For the text-containing cell, return its midpoint in (X, Y) coordinate format. 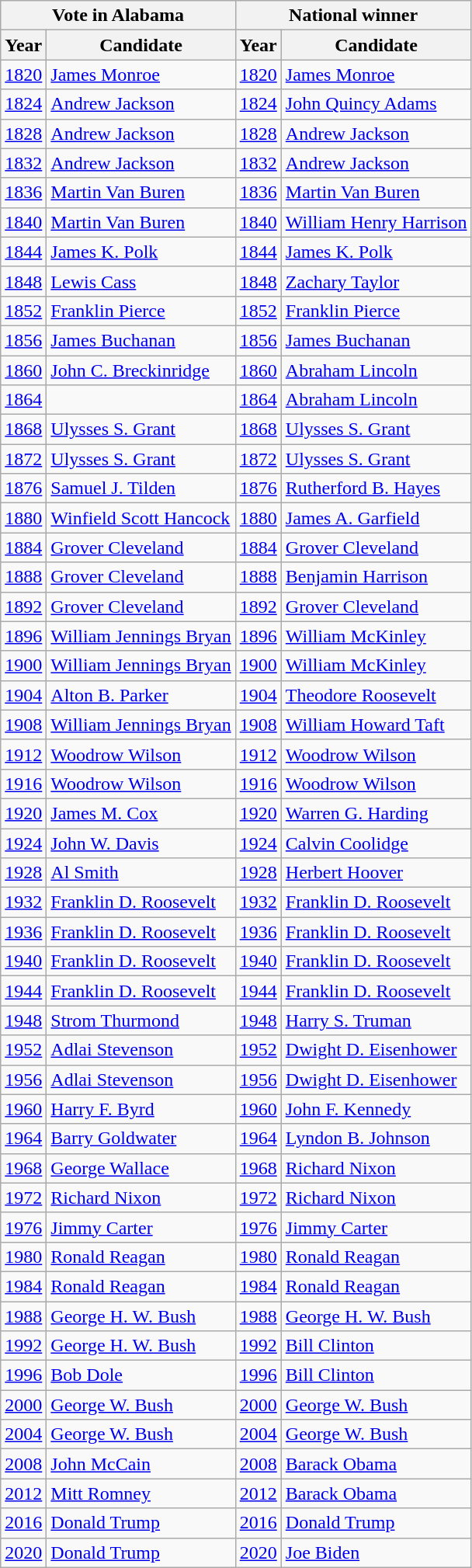
Joe Biden (376, 1552)
John F. Kennedy (376, 1109)
Barry Goldwater (141, 1139)
Theodore Roosevelt (376, 695)
Calvin Coolidge (376, 843)
Winfield Scott Hancock (141, 518)
Harry F. Byrd (141, 1109)
Benjamin Harrison (376, 577)
John C. Breckinridge (141, 370)
Samuel J. Tilden (141, 488)
Bob Dole (141, 1375)
Al Smith (141, 873)
James M. Cox (141, 813)
John McCain (141, 1464)
Warren G. Harding (376, 813)
Herbert Hoover (376, 873)
William Howard Taft (376, 725)
Alton B. Parker (141, 695)
Harry S. Truman (376, 1020)
George Wallace (141, 1168)
Vote in Alabama (118, 16)
Strom Thurmond (141, 1020)
Lewis Cass (141, 281)
National winner (353, 16)
Rutherford B. Hayes (376, 488)
Zachary Taylor (376, 281)
Lyndon B. Johnson (376, 1139)
John W. Davis (141, 843)
John Quincy Adams (376, 104)
James A. Garfield (376, 518)
Mitt Romney (141, 1493)
William Henry Harrison (376, 222)
